For the text-containing cell, return its midpoint in (x, y) coordinate format. 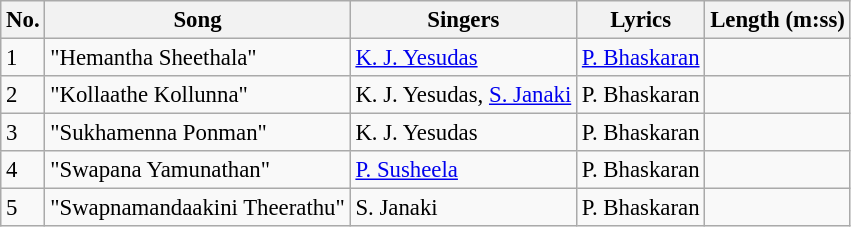
1 (23, 58)
No. (23, 20)
"Kollaathe Kollunna" (198, 95)
2 (23, 95)
"Hemantha Sheethala" (198, 58)
"Swapnamandaakini Theerathu" (198, 208)
Singers (463, 20)
3 (23, 133)
Length (m:ss) (778, 20)
K. J. Yesudas, S. Janaki (463, 95)
Song (198, 20)
4 (23, 170)
"Swapana Yamunathan" (198, 170)
S. Janaki (463, 208)
"Sukhamenna Ponman" (198, 133)
P. Susheela (463, 170)
5 (23, 208)
Lyrics (641, 20)
